Capture the cell that displays the provided text and extract its (x, y) central coordinate. 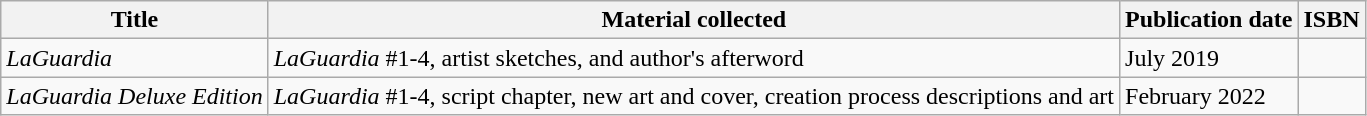
ISBN (1332, 20)
Publication date (1209, 20)
February 2022 (1209, 96)
LaGuardia #1-4, artist sketches, and author's afterword (694, 58)
July 2019 (1209, 58)
LaGuardia (134, 58)
LaGuardia #1-4, script chapter, new art and cover, creation process descriptions and art (694, 96)
Material collected (694, 20)
Title (134, 20)
LaGuardia Deluxe Edition (134, 96)
